Output the [x, y] coordinate of the center of the cell containing the given text.  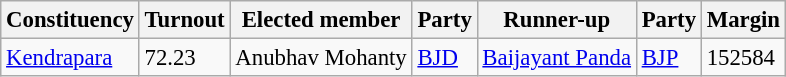
Margin [743, 20]
Turnout [184, 20]
BJP [668, 58]
Anubhav Mohanty [321, 58]
152584 [743, 58]
Kendrapara [70, 58]
BJD [444, 58]
Baijayant Panda [556, 58]
Runner-up [556, 20]
Elected member [321, 20]
72.23 [184, 58]
Constituency [70, 20]
